Detect which cell encompasses the target text, then output its (X, Y) center coordinate. 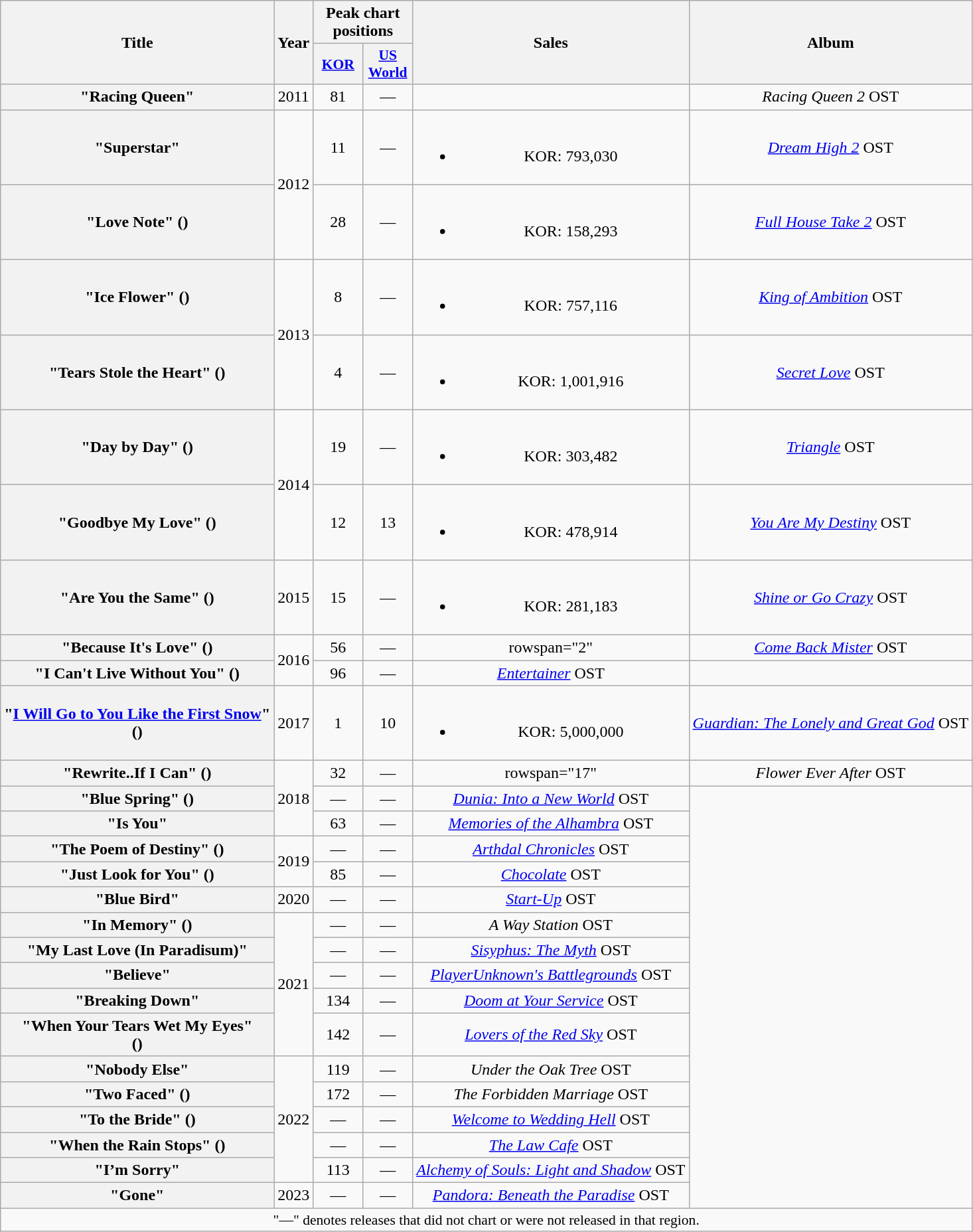
"Goodbye My Love" () (137, 522)
1 (338, 724)
Triangle OST (831, 447)
142 (338, 1034)
Full House Take 2 OST (831, 222)
US World (388, 64)
Racing Queen 2 OST (831, 97)
KOR: 5,000,000 (551, 724)
96 (338, 672)
KOR: 1,001,916 (551, 372)
KOR: 793,030 (551, 147)
"Is You" (137, 824)
The Forbidden Marriage OST (551, 1094)
"—" denotes releases that did not chart or were not released in that region. (486, 1220)
"To the Bride" () (137, 1119)
15 (338, 597)
Arthdal Chronicles OST (551, 849)
Secret Love OST (831, 372)
119 (338, 1069)
Entertainer OST (551, 672)
Peak chart positions (363, 23)
2015 (293, 597)
85 (338, 874)
63 (338, 824)
Lovers of the Red Sky OST (551, 1034)
"Just Look for You" () (137, 874)
"Are You the Same" () (137, 597)
"When the Rain Stops" () (137, 1145)
"Racing Queen" (137, 97)
10 (388, 724)
2019 (293, 862)
"In Memory" () (137, 925)
Flower Ever After OST (831, 773)
Dream High 2 OST (831, 147)
"Gone" (137, 1195)
Under the Oak Tree OST (551, 1069)
rowspan="17" (551, 773)
"Ice Flower" () (137, 297)
2013 (293, 335)
"Rewrite..If I Can" () (137, 773)
81 (338, 97)
28 (338, 222)
Sisyphus: The Myth OST (551, 950)
"Love Note" () (137, 222)
"Nobody Else" (137, 1069)
134 (338, 1000)
2017 (293, 724)
2011 (293, 97)
2014 (293, 485)
Title (137, 42)
"I Will Go to You Like the First Snow" () (137, 724)
"Because It's Love" () (137, 647)
"I’m Sorry" (137, 1170)
Guardian: The Lonely and Great God OST (831, 724)
KOR: 158,293 (551, 222)
You Are My Destiny OST (831, 522)
Dunia: Into a New World OST (551, 799)
KOR (338, 64)
King of Ambition OST (831, 297)
KOR: 757,116 (551, 297)
Doom at Your Service OST (551, 1000)
"Two Faced" () (137, 1094)
Album (831, 42)
"Tears Stole the Heart" () (137, 372)
"I Can't Live Without You" () (137, 672)
2021 (293, 984)
Chocolate OST (551, 874)
KOR: 281,183 (551, 597)
2016 (293, 660)
Alchemy of Souls: Light and Shadow OST (551, 1170)
"The Poem of Destiny" () (137, 849)
The Law Cafe OST (551, 1145)
PlayerUnknown's Battlegrounds OST (551, 975)
"Blue Spring" () (137, 799)
4 (338, 372)
56 (338, 647)
Memories of the Alhambra OST (551, 824)
11 (338, 147)
Welcome to Wedding Hell OST (551, 1119)
2018 (293, 799)
Year (293, 42)
2022 (293, 1119)
"Superstar" (137, 147)
Pandora: Beneath the Paradise OST (551, 1195)
"When Your Tears Wet My Eyes" () (137, 1034)
Shine or Go Crazy OST (831, 597)
12 (338, 522)
KOR: 303,482 (551, 447)
2023 (293, 1195)
rowspan="2" (551, 647)
"My Last Love (In Paradisum)" (137, 950)
KOR: 478,914 (551, 522)
"Believe" (137, 975)
"Day by Day" () (137, 447)
2012 (293, 185)
A Way Station OST (551, 925)
172 (338, 1094)
Come Back Mister OST (831, 647)
"Blue Bird" (137, 899)
Sales (551, 42)
8 (338, 297)
19 (338, 447)
113 (338, 1170)
"Breaking Down" (137, 1000)
2020 (293, 899)
Start-Up OST (551, 899)
13 (388, 522)
32 (338, 773)
